Locate the cell with the specified text and output its (X, Y) center coordinate. 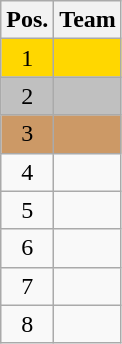
3 (28, 134)
Pos. (28, 20)
1 (28, 58)
Team (88, 20)
8 (28, 324)
7 (28, 286)
5 (28, 210)
2 (28, 96)
4 (28, 172)
6 (28, 248)
